Determine the (x, y) coordinate at the center of the cell enclosing the given text.  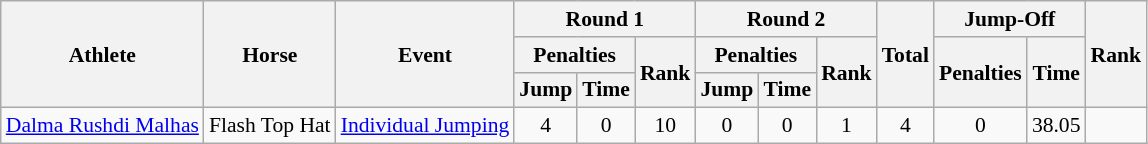
1 (846, 126)
Total (906, 54)
Jump-Off (1010, 19)
10 (666, 126)
Event (426, 54)
Dalma Rushdi Malhas (102, 126)
Athlete (102, 54)
Round 1 (604, 19)
Round 2 (786, 19)
Flash Top Hat (270, 126)
Horse (270, 54)
Individual Jumping (426, 126)
38.05 (1056, 126)
